Find where the given text appears and provide that cell's center as (x, y) coordinate. 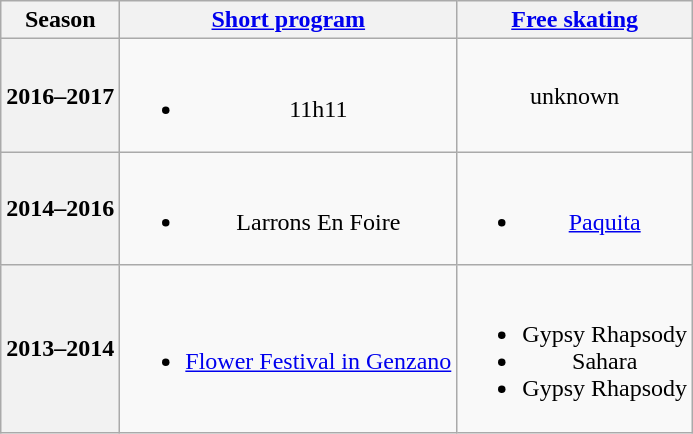
unknown (575, 96)
Season (60, 20)
Gypsy Rhapsody Sahara Gypsy Rhapsody (575, 348)
Short program (288, 20)
Paquita (575, 208)
2014–2016 (60, 208)
11h11 (288, 96)
Flower Festival in Genzano (288, 348)
Free skating (575, 20)
Larrons En Foire (288, 208)
2013–2014 (60, 348)
2016–2017 (60, 96)
